Identify which cell holds the provided text, then report its (x, y) central coordinate. 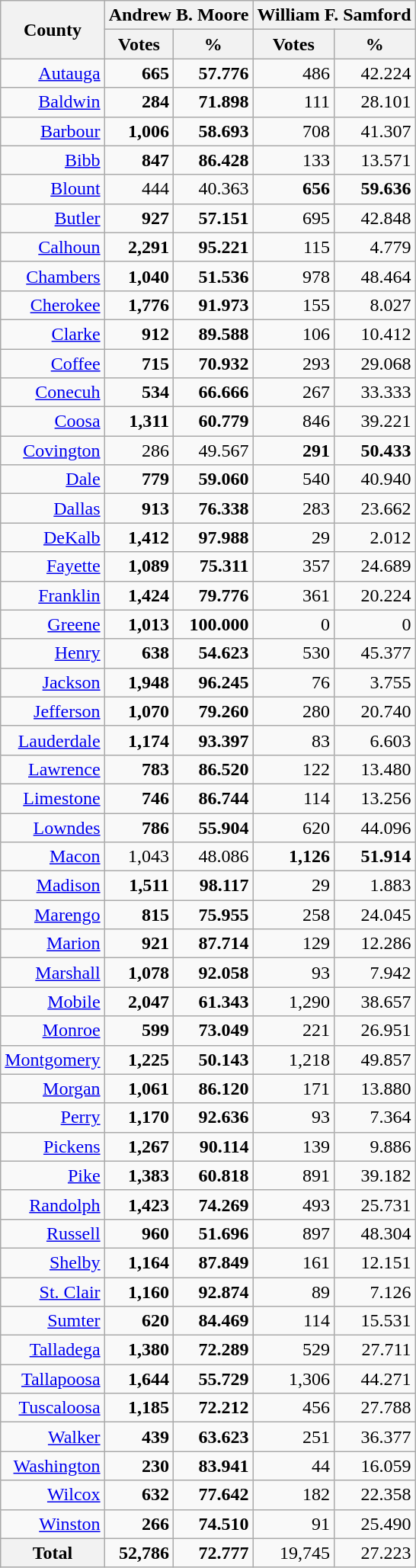
3.755 (375, 682)
293 (294, 364)
6.603 (375, 740)
280 (294, 711)
Winston (53, 1524)
251 (294, 1437)
1,070 (139, 711)
Henry (53, 653)
44.271 (375, 1379)
286 (139, 451)
444 (139, 189)
540 (294, 479)
529 (294, 1350)
Marengo (53, 915)
Talladega (53, 1350)
33.333 (375, 393)
Fayette (53, 566)
93.397 (213, 740)
7.364 (375, 1117)
16.059 (375, 1466)
1,225 (139, 1060)
92.636 (213, 1117)
44 (294, 1466)
913 (139, 508)
49.567 (213, 451)
1,644 (139, 1379)
Jefferson (53, 711)
Total (53, 1553)
1,040 (139, 276)
Butler (53, 218)
22.358 (375, 1495)
66.666 (213, 393)
89.588 (213, 334)
283 (294, 508)
42.224 (375, 73)
42.848 (375, 218)
61.343 (213, 1002)
1,311 (139, 422)
72.289 (213, 1350)
72.777 (213, 1553)
86.428 (213, 160)
71.898 (213, 102)
1,185 (139, 1408)
786 (139, 827)
Dallas (53, 508)
83 (294, 740)
284 (139, 102)
Dale (53, 479)
2,047 (139, 1002)
Coosa (53, 422)
73.049 (213, 1031)
40.940 (375, 479)
60.779 (213, 422)
63.623 (213, 1437)
70.932 (213, 364)
86.520 (213, 769)
815 (139, 915)
Franklin (53, 595)
13.880 (375, 1089)
960 (139, 1233)
Shelby (53, 1262)
98.117 (213, 886)
1,412 (139, 537)
87.849 (213, 1262)
77.642 (213, 1495)
75.311 (213, 566)
1,776 (139, 305)
54.623 (213, 653)
45.377 (375, 653)
79.260 (213, 711)
155 (294, 305)
Clarke (53, 334)
95.221 (213, 247)
456 (294, 1408)
1,061 (139, 1089)
90.114 (213, 1146)
Monroe (53, 1031)
86.744 (213, 798)
Lauderdale (53, 740)
29.068 (375, 364)
1,126 (294, 857)
39.221 (375, 422)
912 (139, 334)
291 (294, 451)
Coffee (53, 364)
92.874 (213, 1292)
Pike (53, 1175)
258 (294, 915)
847 (139, 160)
1,267 (139, 1146)
52,786 (139, 1553)
Jackson (53, 682)
665 (139, 73)
55.729 (213, 1379)
Cherokee (53, 305)
Blount (53, 189)
13.480 (375, 769)
25.490 (375, 1524)
1,306 (294, 1379)
Conecuh (53, 393)
DeKalb (53, 537)
Mobile (53, 1002)
84.469 (213, 1321)
133 (294, 160)
1.883 (375, 886)
1,380 (139, 1350)
106 (294, 334)
Pickens (53, 1146)
38.657 (375, 1002)
19,745 (294, 1553)
58.693 (213, 131)
13.256 (375, 798)
Calhoun (53, 247)
48.086 (213, 857)
20.224 (375, 595)
Wilcox (53, 1495)
708 (294, 131)
267 (294, 393)
1,174 (139, 740)
7.942 (375, 973)
91.973 (213, 305)
115 (294, 247)
27.711 (375, 1350)
49.857 (375, 1060)
St. Clair (53, 1292)
Andrew B. Moore (178, 15)
139 (294, 1146)
13.571 (375, 160)
978 (294, 276)
Montgomery (53, 1060)
60.818 (213, 1175)
55.904 (213, 827)
921 (139, 944)
50.143 (213, 1060)
Washington (53, 1466)
Randolph (53, 1204)
26.951 (375, 1031)
1,160 (139, 1292)
779 (139, 479)
Marshall (53, 973)
2,291 (139, 247)
44.096 (375, 827)
493 (294, 1204)
1,948 (139, 682)
1,164 (139, 1262)
51.696 (213, 1233)
William F. Samford (334, 15)
24.045 (375, 915)
Lowndes (53, 827)
361 (294, 595)
4.779 (375, 247)
Chambers (53, 276)
1,078 (139, 973)
1,383 (139, 1175)
40.363 (213, 189)
51.536 (213, 276)
Madison (53, 886)
111 (294, 102)
Perry (53, 1117)
24.689 (375, 566)
746 (139, 798)
Macon (53, 857)
57.776 (213, 73)
Greene (53, 624)
27.788 (375, 1408)
Russell (53, 1233)
129 (294, 944)
1,170 (139, 1117)
638 (139, 653)
1,006 (139, 131)
41.307 (375, 131)
51.914 (375, 857)
Sumter (53, 1321)
100.000 (213, 624)
48.304 (375, 1233)
1,089 (139, 566)
36.377 (375, 1437)
Barbour (53, 131)
927 (139, 218)
74.510 (213, 1524)
Autauga (53, 73)
Tallapoosa (53, 1379)
534 (139, 393)
County (53, 30)
96.245 (213, 682)
599 (139, 1031)
266 (139, 1524)
Tuscaloosa (53, 1408)
846 (294, 422)
Morgan (53, 1089)
75.955 (213, 915)
1,511 (139, 886)
27.223 (375, 1553)
15.531 (375, 1321)
83.941 (213, 1466)
59.636 (375, 189)
Walker (53, 1437)
1,424 (139, 595)
182 (294, 1495)
59.060 (213, 479)
1,043 (139, 857)
1,290 (294, 1002)
486 (294, 73)
10.412 (375, 334)
171 (294, 1089)
1,013 (139, 624)
632 (139, 1495)
9.886 (375, 1146)
91 (294, 1524)
2.012 (375, 537)
783 (139, 769)
89 (294, 1292)
Covington (53, 451)
76.338 (213, 508)
230 (139, 1466)
357 (294, 566)
439 (139, 1437)
7.126 (375, 1292)
695 (294, 218)
122 (294, 769)
97.988 (213, 537)
Bibb (53, 160)
161 (294, 1262)
39.182 (375, 1175)
92.058 (213, 973)
8.027 (375, 305)
74.269 (213, 1204)
87.714 (213, 944)
48.464 (375, 276)
76 (294, 682)
79.776 (213, 595)
530 (294, 653)
Lawrence (53, 769)
Limestone (53, 798)
50.433 (375, 451)
1,218 (294, 1060)
1,423 (139, 1204)
86.120 (213, 1089)
715 (139, 364)
20.740 (375, 711)
656 (294, 189)
72.212 (213, 1408)
25.731 (375, 1204)
28.101 (375, 102)
897 (294, 1233)
Baldwin (53, 102)
221 (294, 1031)
57.151 (213, 218)
23.662 (375, 508)
12.151 (375, 1262)
12.286 (375, 944)
Marion (53, 944)
891 (294, 1175)
